Return (X, Y) of the center of cell containing provided text 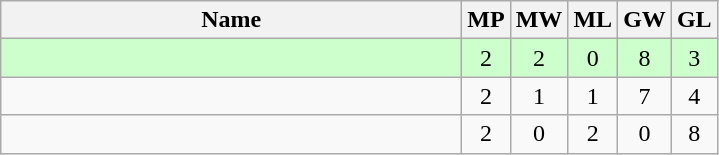
ML (593, 20)
Name (232, 20)
3 (694, 58)
MW (539, 20)
GL (694, 20)
7 (645, 96)
4 (694, 96)
GW (645, 20)
MP (486, 20)
